Detect which cell encompasses the target text, then output its (X, Y) center coordinate. 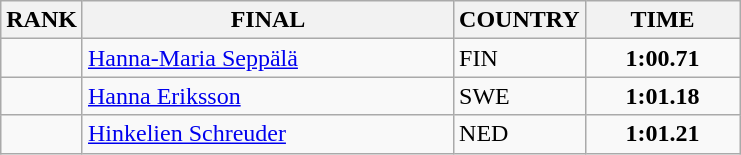
RANK (42, 20)
SWE (520, 96)
TIME (662, 20)
FIN (520, 58)
Hinkelien Schreuder (268, 134)
NED (520, 134)
Hanna-Maria Seppälä (268, 58)
FINAL (268, 20)
1:00.71 (662, 58)
COUNTRY (520, 20)
Hanna Eriksson (268, 96)
1:01.21 (662, 134)
1:01.18 (662, 96)
